Find where the given text appears and provide that cell's center as (x, y) coordinate. 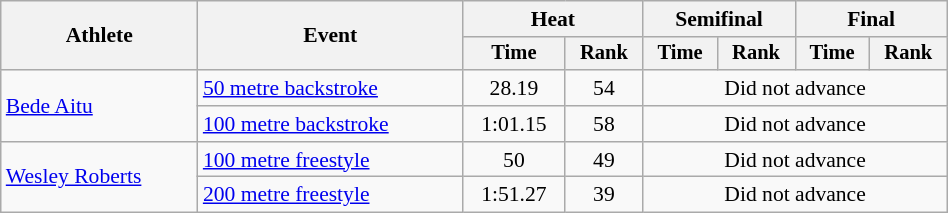
Semifinal (719, 19)
Heat (553, 19)
Wesley Roberts (100, 178)
49 (604, 160)
100 metre backstroke (330, 124)
Athlete (100, 36)
28.19 (514, 88)
1:01.15 (514, 124)
Final (871, 19)
54 (604, 88)
100 metre freestyle (330, 160)
58 (604, 124)
50 metre backstroke (330, 88)
Event (330, 36)
200 metre freestyle (330, 195)
50 (514, 160)
39 (604, 195)
Bede Aitu (100, 106)
1:51.27 (514, 195)
